Detect which cell encompasses the target text, then output its (X, Y) center coordinate. 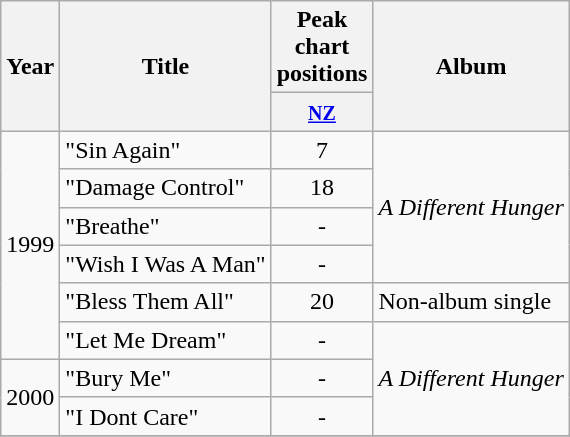
"Bless Them All" (166, 302)
"Damage Control" (166, 188)
NZ (322, 112)
Year (30, 66)
Album (471, 66)
"Wish I Was A Man" (166, 264)
"Sin Again" (166, 150)
20 (322, 302)
18 (322, 188)
Non-album single (471, 302)
"I Dont Care" (166, 416)
"Bury Me" (166, 378)
"Breathe" (166, 226)
Title (166, 66)
2000 (30, 397)
"Let Me Dream" (166, 340)
1999 (30, 245)
Peak chart positions (322, 47)
7 (322, 150)
